Detect which cell encompasses the target text, then output its (X, Y) center coordinate. 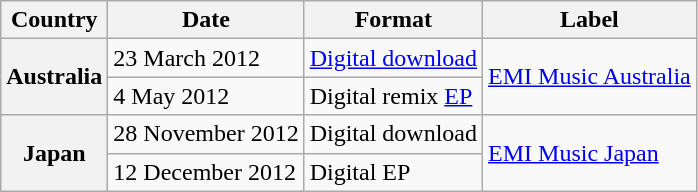
EMI Music Japan (590, 153)
Japan (54, 153)
EMI Music Australia (590, 77)
4 May 2012 (206, 96)
Format (393, 20)
Australia (54, 77)
12 December 2012 (206, 172)
Country (54, 20)
Digital EP (393, 172)
23 March 2012 (206, 58)
Label (590, 20)
28 November 2012 (206, 134)
Date (206, 20)
Digital remix EP (393, 96)
